Capture the cell that displays the provided text and extract its [X, Y] central coordinate. 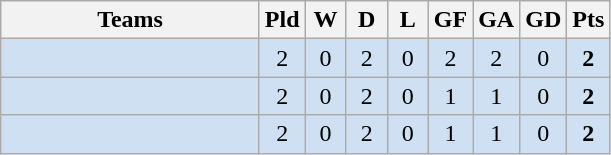
GA [496, 20]
GF [450, 20]
L [408, 20]
Teams [130, 20]
GD [544, 20]
Pts [588, 20]
D [366, 20]
W [326, 20]
Pld [282, 20]
